Pinpoint the cell where the given text exists, returning its [x, y] midpoint coordinate. 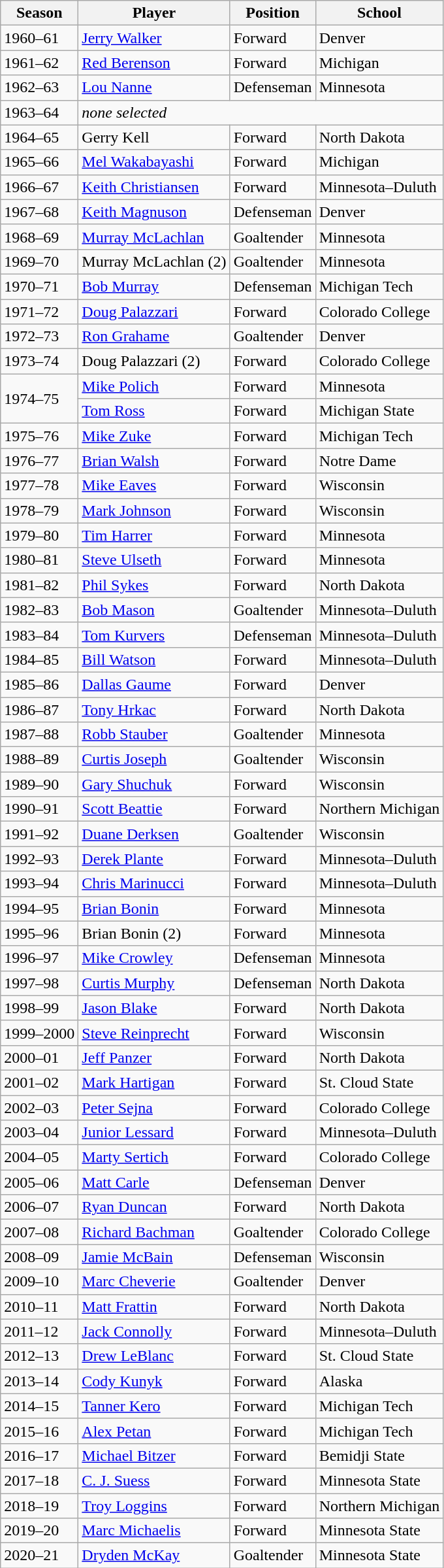
1978–79 [39, 510]
Curtis Joseph [154, 759]
Peter Sejna [154, 1108]
1971–72 [39, 312]
1962–63 [39, 88]
Position [273, 13]
Richard Bachman [154, 1232]
Tony Hrkac [154, 709]
2003–04 [39, 1133]
Mark Johnson [154, 510]
Bob Mason [154, 610]
Mike Crowley [154, 958]
1989–90 [39, 784]
1972–73 [39, 337]
2008–09 [39, 1257]
Tom Kurvers [154, 635]
1984–85 [39, 659]
Phil Sykes [154, 585]
2018–19 [39, 1505]
Gary Shuchuk [154, 784]
Derek Plante [154, 859]
Steve Ulseth [154, 560]
Dallas Gaume [154, 684]
2014–15 [39, 1406]
1987–88 [39, 735]
Doug Palazzari (2) [154, 361]
Bob Murray [154, 286]
1966–67 [39, 187]
Curtis Murphy [154, 983]
Keith Christiansen [154, 187]
1993–94 [39, 884]
Mel Wakabayashi [154, 162]
2004–05 [39, 1158]
2020–21 [39, 1556]
Gerry Kell [154, 137]
1979–80 [39, 535]
Tanner Kero [154, 1406]
Drew LeBlanc [154, 1356]
Michigan State [379, 411]
Chris Marinucci [154, 884]
Brian Bonin (2) [154, 933]
2010–11 [39, 1307]
1973–74 [39, 361]
1992–93 [39, 859]
Marc Michaelis [154, 1531]
2019–20 [39, 1531]
1985–86 [39, 684]
Robb Stauber [154, 735]
Dryden McKay [154, 1556]
Ron Grahame [154, 337]
1997–98 [39, 983]
Duane Derksen [154, 834]
Jeff Panzer [154, 1058]
Tim Harrer [154, 535]
1965–66 [39, 162]
1964–65 [39, 137]
1999–2000 [39, 1033]
Steve Reinprecht [154, 1033]
Jack Connolly [154, 1331]
Matt Frattin [154, 1307]
Junior Lessard [154, 1133]
2013–14 [39, 1381]
1974–75 [39, 399]
2000–01 [39, 1058]
C. J. Suess [154, 1480]
1994–95 [39, 909]
Brian Walsh [154, 461]
1977–78 [39, 486]
1975–76 [39, 436]
Mike Polich [154, 386]
1963–64 [39, 112]
1968–69 [39, 237]
2002–03 [39, 1108]
Notre Dame [379, 461]
2017–18 [39, 1480]
2005–06 [39, 1182]
2012–13 [39, 1356]
Doug Palazzari [154, 312]
Mike Eaves [154, 486]
1980–81 [39, 560]
none selected [261, 112]
School [379, 13]
Keith Magnuson [154, 212]
1983–84 [39, 635]
2011–12 [39, 1331]
1960–61 [39, 38]
Mike Zuke [154, 436]
Jerry Walker [154, 38]
2015–16 [39, 1431]
Jamie McBain [154, 1257]
1995–96 [39, 933]
2001–02 [39, 1082]
Marc Cheverie [154, 1282]
Bill Watson [154, 659]
Murray McLachlan (2) [154, 261]
Ryan Duncan [154, 1207]
2007–08 [39, 1232]
Scott Beattie [154, 809]
Lou Nanne [154, 88]
1967–68 [39, 212]
Player [154, 13]
Marty Sertich [154, 1158]
1961–62 [39, 63]
Bemidji State [379, 1456]
Cody Kunyk [154, 1381]
1998–99 [39, 1008]
Michael Bitzer [154, 1456]
1988–89 [39, 759]
Season [39, 13]
Mark Hartigan [154, 1082]
1970–71 [39, 286]
2016–17 [39, 1456]
Alex Petan [154, 1431]
1981–82 [39, 585]
1976–77 [39, 461]
Murray McLachlan [154, 237]
1986–87 [39, 709]
Brian Bonin [154, 909]
Tom Ross [154, 411]
Matt Carle [154, 1182]
1982–83 [39, 610]
1991–92 [39, 834]
Troy Loggins [154, 1505]
2006–07 [39, 1207]
1990–91 [39, 809]
Alaska [379, 1381]
1996–97 [39, 958]
Jason Blake [154, 1008]
1969–70 [39, 261]
Red Berenson [154, 63]
2009–10 [39, 1282]
